Determine the (X, Y) coordinate at the center of the cell enclosing the given text.  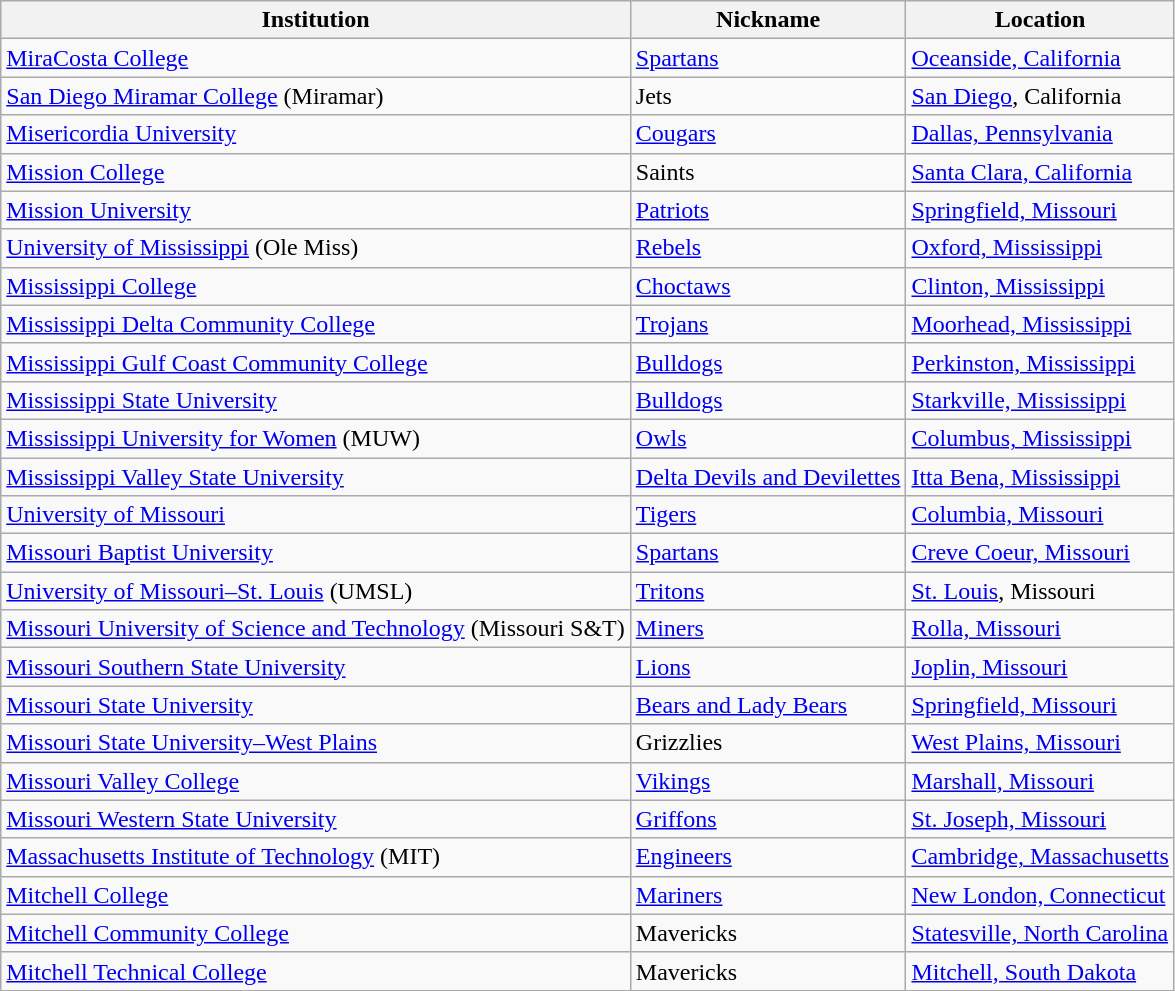
Rebels (768, 248)
Mariners (768, 895)
Mississippi College (316, 286)
University of Missouri–St. Louis (UMSL) (316, 591)
Jets (768, 96)
Choctaws (768, 286)
Missouri Southern State University (316, 667)
Santa Clara, California (1040, 172)
Griffons (768, 819)
Columbia, Missouri (1040, 515)
Missouri State University–West Plains (316, 743)
St. Joseph, Missouri (1040, 819)
Starkville, Mississippi (1040, 400)
St. Louis, Missouri (1040, 591)
Missouri State University (316, 705)
New London, Connecticut (1040, 895)
Trojans (768, 324)
MiraCosta College (316, 58)
Owls (768, 438)
Missouri University of Science and Technology (Missouri S&T) (316, 629)
Grizzlies (768, 743)
University of Missouri (316, 515)
Itta Bena, Mississippi (1040, 477)
Misericordia University (316, 134)
San Diego Miramar College (Miramar) (316, 96)
Tigers (768, 515)
Mission College (316, 172)
Oceanside, California (1040, 58)
Joplin, Missouri (1040, 667)
Creve Coeur, Missouri (1040, 553)
Tritons (768, 591)
West Plains, Missouri (1040, 743)
Delta Devils and Devilettes (768, 477)
Miners (768, 629)
Mississippi Gulf Coast Community College (316, 362)
Massachusetts Institute of Technology (MIT) (316, 857)
Nickname (768, 20)
Rolla, Missouri (1040, 629)
Clinton, Mississippi (1040, 286)
Mississippi Valley State University (316, 477)
Location (1040, 20)
Missouri Valley College (316, 781)
Institution (316, 20)
Bears and Lady Bears (768, 705)
Dallas, Pennsylvania (1040, 134)
Cambridge, Massachusetts (1040, 857)
Missouri Western State University (316, 819)
Vikings (768, 781)
Moorhead, Mississippi (1040, 324)
Mitchell Community College (316, 933)
Mission University (316, 210)
Mitchell College (316, 895)
Mississippi Delta Community College (316, 324)
Columbus, Mississippi (1040, 438)
Cougars (768, 134)
Mississippi University for Women (MUW) (316, 438)
Marshall, Missouri (1040, 781)
Perkinston, Mississippi (1040, 362)
University of Mississippi (Ole Miss) (316, 248)
Mitchell, South Dakota (1040, 971)
Missouri Baptist University (316, 553)
Mississippi State University (316, 400)
Saints (768, 172)
San Diego, California (1040, 96)
Engineers (768, 857)
Patriots (768, 210)
Mitchell Technical College (316, 971)
Statesville, North Carolina (1040, 933)
Oxford, Mississippi (1040, 248)
Lions (768, 667)
